For the text-containing cell, return its midpoint in (x, y) coordinate format. 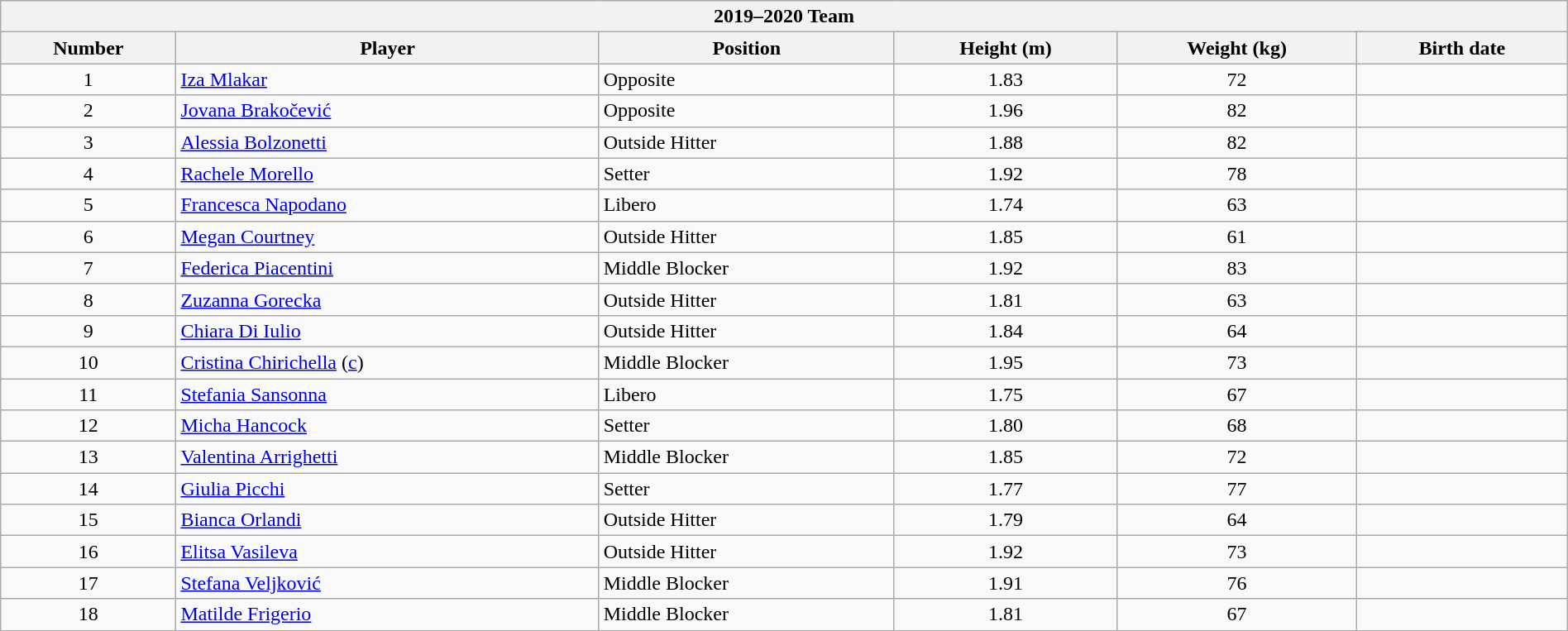
Jovana Brakočević (387, 111)
18 (88, 614)
Player (387, 48)
4 (88, 174)
10 (88, 362)
2 (88, 111)
12 (88, 426)
Federica Piacentini (387, 268)
Bianca Orlandi (387, 520)
77 (1237, 489)
Iza Mlakar (387, 79)
Matilde Frigerio (387, 614)
1.77 (1006, 489)
Position (746, 48)
14 (88, 489)
76 (1237, 583)
Francesca Napodano (387, 205)
Valentina Arrighetti (387, 457)
17 (88, 583)
Zuzanna Gorecka (387, 299)
3 (88, 142)
1.96 (1006, 111)
2019–2020 Team (784, 17)
8 (88, 299)
1.91 (1006, 583)
1.83 (1006, 79)
16 (88, 552)
83 (1237, 268)
Cristina Chirichella (c) (387, 362)
1.84 (1006, 331)
Weight (kg) (1237, 48)
Micha Hancock (387, 426)
Alessia Bolzonetti (387, 142)
Rachele Morello (387, 174)
1.79 (1006, 520)
6 (88, 237)
Number (88, 48)
1.80 (1006, 426)
Stefana Veljković (387, 583)
15 (88, 520)
1.74 (1006, 205)
1.95 (1006, 362)
Height (m) (1006, 48)
Giulia Picchi (387, 489)
68 (1237, 426)
78 (1237, 174)
7 (88, 268)
9 (88, 331)
Chiara Di Iulio (387, 331)
5 (88, 205)
1 (88, 79)
Stefania Sansonna (387, 394)
1.88 (1006, 142)
Elitsa Vasileva (387, 552)
13 (88, 457)
Megan Courtney (387, 237)
61 (1237, 237)
1.75 (1006, 394)
11 (88, 394)
Birth date (1462, 48)
